Detect which cell encompasses the target text, then output its (x, y) center coordinate. 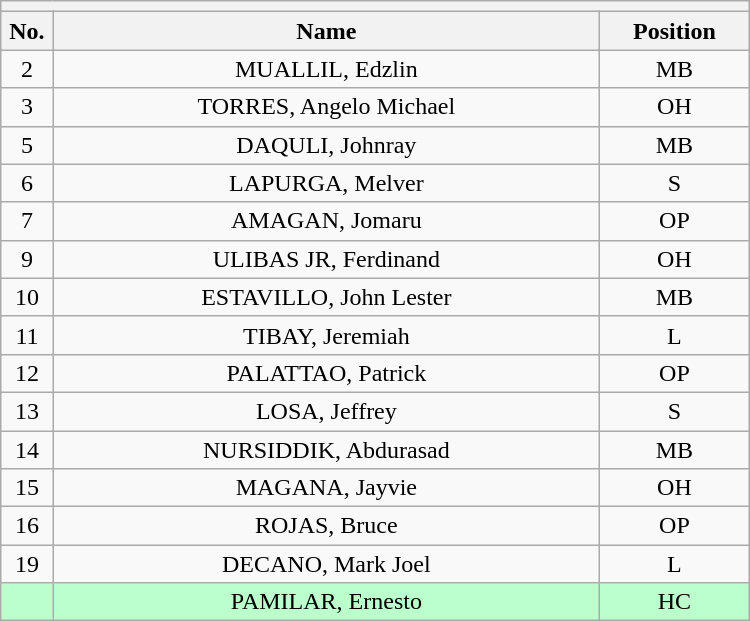
TORRES, Angelo Michael (326, 107)
PALATTAO, Patrick (326, 373)
Position (675, 31)
ULIBAS JR, Ferdinand (326, 259)
Name (326, 31)
No. (27, 31)
HC (675, 602)
PAMILAR, Ernesto (326, 602)
19 (27, 564)
LOSA, Jeffrey (326, 411)
DAQULI, Johnray (326, 145)
LAPURGA, Melver (326, 183)
5 (27, 145)
MAGANA, Jayvie (326, 488)
NURSIDDIK, Abdurasad (326, 449)
ESTAVILLO, John Lester (326, 297)
13 (27, 411)
6 (27, 183)
7 (27, 221)
12 (27, 373)
10 (27, 297)
14 (27, 449)
AMAGAN, Jomaru (326, 221)
MUALLIL, Edzlin (326, 69)
3 (27, 107)
DECANO, Mark Joel (326, 564)
9 (27, 259)
TIBAY, Jeremiah (326, 335)
11 (27, 335)
15 (27, 488)
ROJAS, Bruce (326, 526)
2 (27, 69)
16 (27, 526)
